Provide the (X, Y) coordinate of the cell's center where the given text is located.  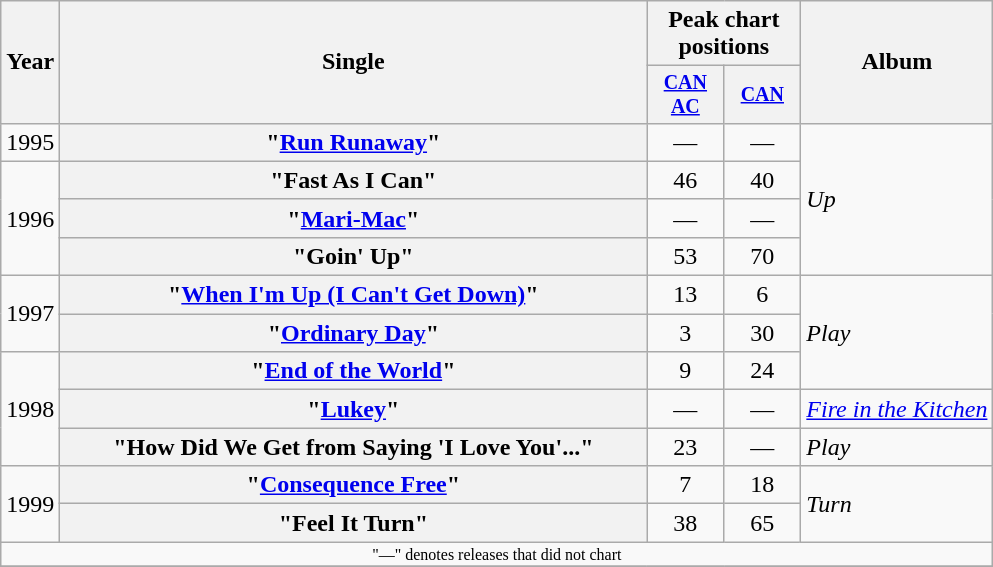
23 (686, 447)
"Fast As I Can" (354, 180)
18 (762, 485)
1997 (30, 314)
13 (686, 295)
"Lukey" (354, 409)
"—" denotes releases that did not chart (497, 554)
6 (762, 295)
"End of the World" (354, 371)
"How Did We Get from Saying 'I Love You'..." (354, 447)
1999 (30, 504)
9 (686, 371)
"Mari-Mac" (354, 218)
65 (762, 523)
53 (686, 256)
"Feel It Turn" (354, 523)
Peak chartpositions (724, 34)
Single (354, 62)
1998 (30, 409)
Year (30, 62)
Fire in the Kitchen (897, 409)
Turn (897, 504)
"Consequence Free" (354, 485)
Up (897, 199)
CAN AC (686, 94)
CAN (762, 94)
30 (762, 333)
46 (686, 180)
40 (762, 180)
3 (686, 333)
1996 (30, 218)
1995 (30, 142)
Album (897, 62)
7 (686, 485)
"When I'm Up (I Can't Get Down)" (354, 295)
70 (762, 256)
"Goin' Up" (354, 256)
24 (762, 371)
"Run Runaway" (354, 142)
38 (686, 523)
"Ordinary Day" (354, 333)
